Detect which cell encompasses the target text, then output its [X, Y] center coordinate. 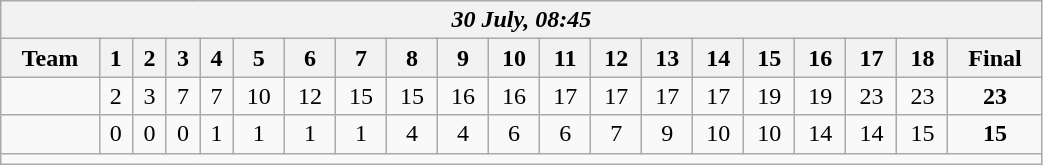
5 [258, 58]
11 [566, 58]
18 [922, 58]
8 [412, 58]
13 [668, 58]
Team [50, 58]
30 July, 08:45 [522, 20]
Final [995, 58]
